Provide the (x, y) coordinate of the cell's center where the given text is located.  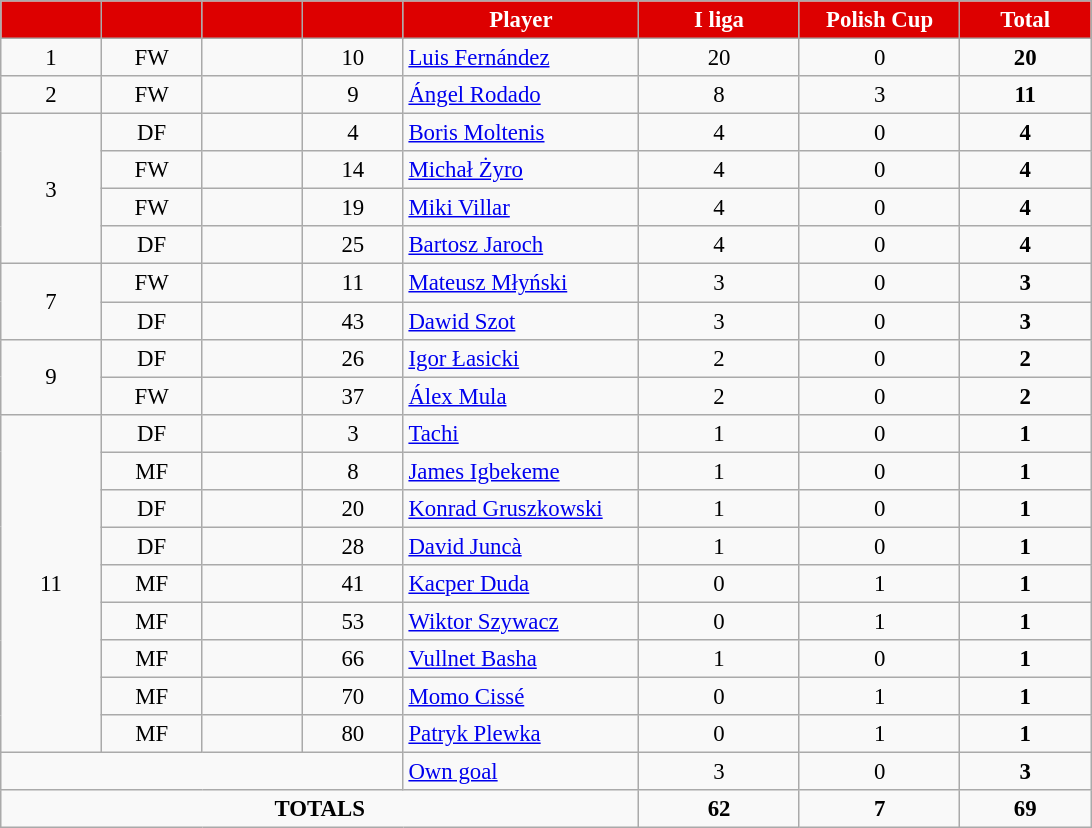
Total (1026, 20)
Boris Moltenis (521, 133)
Igor Łasicki (521, 358)
Kacper Duda (521, 584)
69 (1026, 809)
TOTALS (320, 809)
41 (354, 584)
Player (521, 20)
53 (354, 621)
37 (354, 396)
I liga (720, 20)
Mateusz Młyński (521, 283)
Dawid Szot (521, 321)
Konrad Gruszkowski (521, 509)
70 (354, 697)
Polish Cup (880, 20)
26 (354, 358)
66 (354, 659)
62 (720, 809)
Momo Cissé (521, 697)
80 (354, 734)
Álex Mula (521, 396)
Wiktor Szywacz (521, 621)
Ángel Rodado (521, 95)
25 (354, 245)
28 (354, 546)
14 (354, 170)
10 (354, 58)
19 (354, 208)
Michał Żyro (521, 170)
Tachi (521, 433)
Vullnet Basha (521, 659)
David Juncà (521, 546)
43 (354, 321)
Luis Fernández (521, 58)
Patryk Plewka (521, 734)
Bartosz Jaroch (521, 245)
Miki Villar (521, 208)
James Igbekeme (521, 471)
Own goal (521, 772)
